For the text-containing cell, return its midpoint in (X, Y) coordinate format. 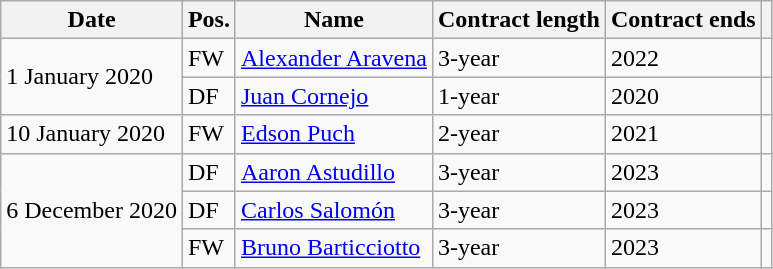
Aaron Astudillo (334, 172)
2-year (518, 134)
Name (334, 20)
Pos. (208, 20)
6 December 2020 (92, 210)
Contract ends (683, 20)
Alexander Aravena (334, 58)
Edson Puch (334, 134)
2020 (683, 96)
Date (92, 20)
1-year (518, 96)
Juan Cornejo (334, 96)
Contract length (518, 20)
Carlos Salomón (334, 210)
1 January 2020 (92, 77)
10 January 2020 (92, 134)
2021 (683, 134)
Bruno Barticciotto (334, 248)
2022 (683, 58)
